Pinpoint the cell where the given text exists, returning its (X, Y) midpoint coordinate. 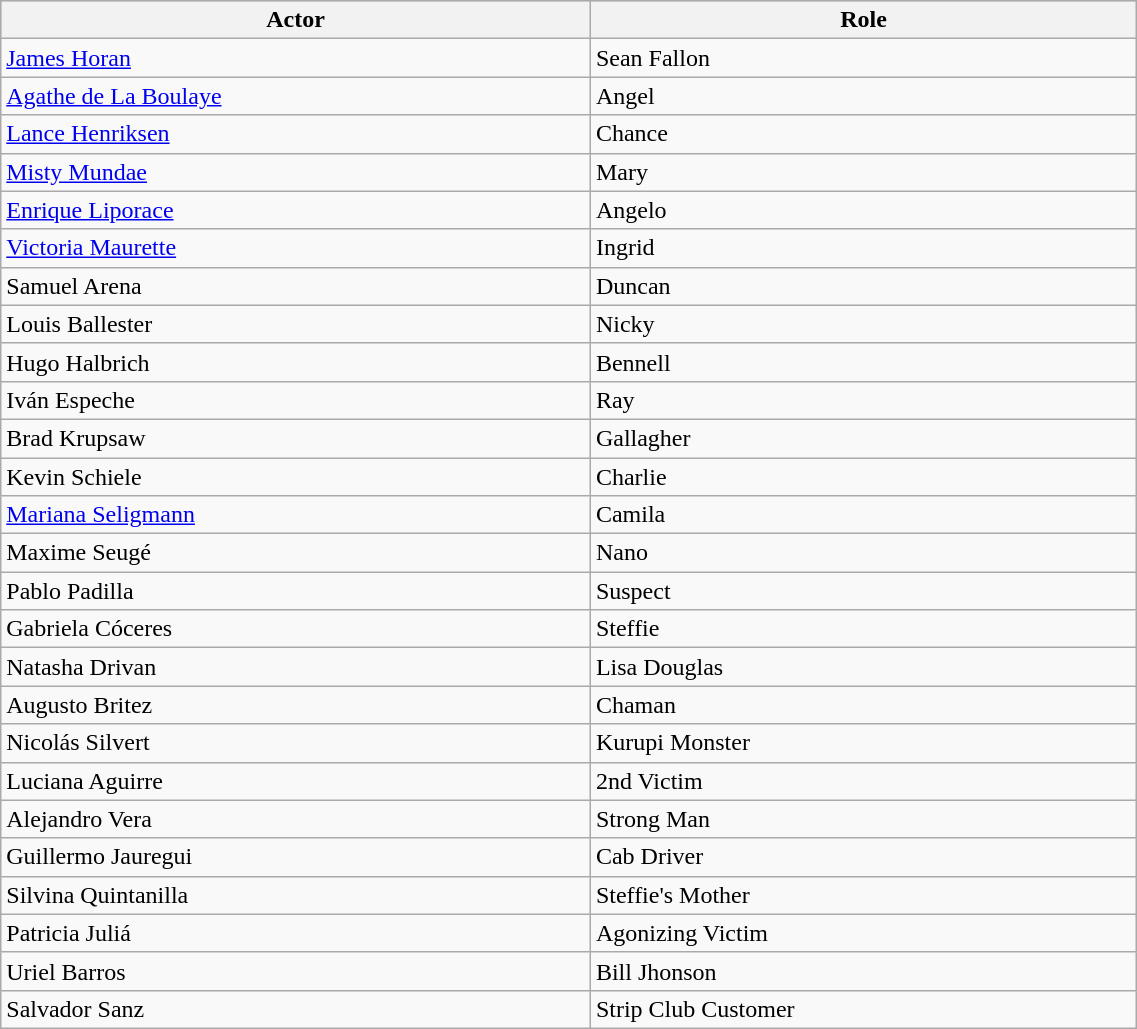
Pablo Padilla (296, 591)
James Horan (296, 58)
Natasha Drivan (296, 667)
Bennell (863, 362)
Steffie's Mother (863, 895)
Lance Henriksen (296, 134)
Louis Ballester (296, 324)
Kevin Schiele (296, 477)
Chaman (863, 705)
Camila (863, 515)
Silvina Quintanilla (296, 895)
Agathe de La Boulaye (296, 96)
Mary (863, 172)
Cab Driver (863, 857)
Luciana Aguirre (296, 781)
Gallagher (863, 438)
Steffie (863, 629)
Actor (296, 20)
Suspect (863, 591)
Iván Espeche (296, 400)
Nicolás Silvert (296, 743)
Patricia Juliá (296, 933)
Chance (863, 134)
Misty Mundae (296, 172)
Hugo Halbrich (296, 362)
Bill Jhonson (863, 971)
Brad Krupsaw (296, 438)
Enrique Liporace (296, 210)
Augusto Britez (296, 705)
Ingrid (863, 248)
Angelo (863, 210)
Angel (863, 96)
Strong Man (863, 819)
Mariana Seligmann (296, 515)
Nicky (863, 324)
Salvador Sanz (296, 1009)
Guillermo Jauregui (296, 857)
Alejandro Vera (296, 819)
Uriel Barros (296, 971)
Kurupi Monster (863, 743)
Gabriela Cóceres (296, 629)
Victoria Maurette (296, 248)
Agonizing Victim (863, 933)
Maxime Seugé (296, 553)
Duncan (863, 286)
Ray (863, 400)
2nd Victim (863, 781)
Sean Fallon (863, 58)
Samuel Arena (296, 286)
Strip Club Customer (863, 1009)
Nano (863, 553)
Lisa Douglas (863, 667)
Role (863, 20)
Charlie (863, 477)
